Find where the given text appears and provide that cell's center as [X, Y] coordinate. 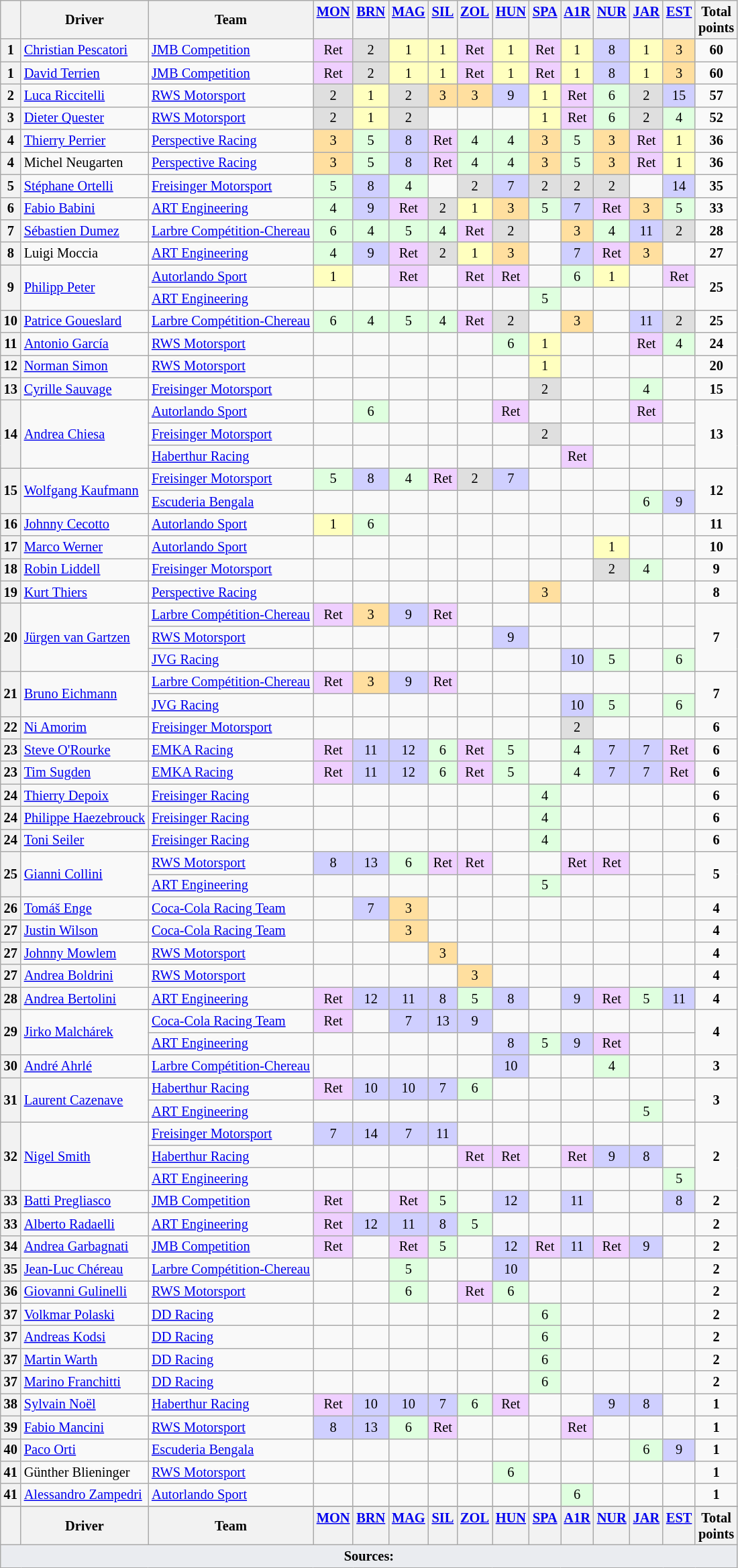
Antonio García [85, 344]
Christian Pescatori [85, 50]
Johnny Cecotto [85, 524]
Andrea Garbagnati [85, 1247]
Giovanni Gulinelli [85, 1292]
30 [11, 1066]
Luca Riccitelli [85, 95]
Dieter Quester [85, 118]
Luigi Moccia [85, 254]
31 [11, 1100]
Ni Amorim [85, 728]
Paco Orti [85, 1450]
Volkmar Polaski [85, 1314]
Alberto Radaelli [85, 1224]
Andrea Boldrini [85, 976]
Bruno Eichmann [85, 693]
40 [11, 1450]
Kurt Thiers [85, 592]
Marino Franchitti [85, 1382]
Andrea Chiesa [85, 433]
39 [11, 1427]
19 [11, 592]
Johnny Mowlem [85, 953]
Sources: [369, 1556]
Jürgen van Gartzen [85, 637]
52 [717, 118]
Marco Werner [85, 547]
Patrice Goueslard [85, 321]
Tim Sugden [85, 773]
Batti Pregliasco [85, 1201]
21 [11, 693]
Cyrille Sauvage [85, 389]
André Ahrlé [85, 1066]
Gianni Collini [85, 875]
Robin Liddell [85, 569]
Alessandro Zampedri [85, 1495]
17 [11, 547]
Tomáš Enge [85, 908]
Philippe Haezebrouck [85, 818]
Sébastien Dumez [85, 231]
Jirko Malchárek [85, 1031]
Jean-Luc Chéreau [85, 1269]
16 [11, 524]
57 [717, 95]
Günther Blieninger [85, 1472]
David Terrien [85, 73]
Steve O'Rourke [85, 750]
Wolfgang Kaufmann [85, 490]
Toni Seiler [85, 840]
Michel Neugarten [85, 163]
Norman Simon [85, 366]
32 [11, 1156]
Stéphane Ortelli [85, 186]
Fabio Babini [85, 209]
26 [11, 908]
Andrea Bertolini [85, 999]
Laurent Cazenave [85, 1100]
Justin Wilson [85, 931]
22 [11, 728]
Philipp Peter [85, 287]
18 [11, 569]
Thierry Depoix [85, 795]
Fabio Mancini [85, 1427]
Thierry Perrier [85, 141]
38 [11, 1404]
34 [11, 1247]
Nigel Smith [85, 1156]
Sylvain Noël [85, 1404]
Andreas Kodsi [85, 1337]
Martin Warth [85, 1359]
29 [11, 1031]
